Locate the cell with the specified text and output its (X, Y) center coordinate. 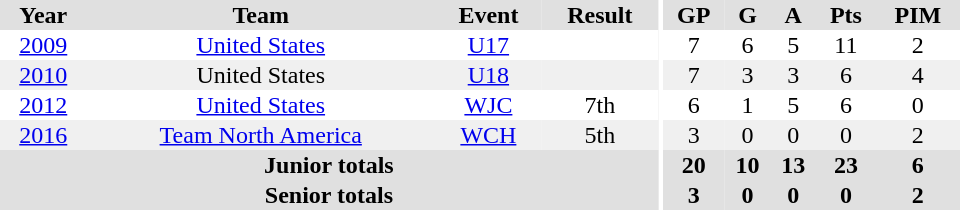
G (748, 15)
PIM (918, 15)
GP (694, 15)
WCH (488, 135)
11 (846, 45)
Event (488, 15)
Team (261, 15)
2009 (44, 45)
13 (793, 165)
5th (600, 135)
Junior totals (329, 165)
2016 (44, 135)
Result (600, 15)
Team North America (261, 135)
A (793, 15)
Pts (846, 15)
20 (694, 165)
2010 (44, 75)
WJC (488, 105)
Senior totals (329, 195)
7th (600, 105)
4 (918, 75)
10 (748, 165)
U17 (488, 45)
U18 (488, 75)
23 (846, 165)
Year (44, 15)
1 (748, 105)
2012 (44, 105)
